For the text-containing cell, return its midpoint in (X, Y) coordinate format. 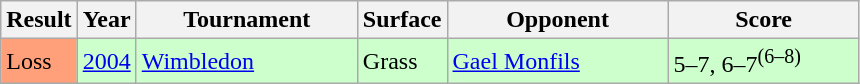
Grass (402, 62)
Opponent (558, 20)
5–7, 6–7(6–8) (764, 62)
Loss (39, 62)
Gael Monfils (558, 62)
Tournament (246, 20)
Year (106, 20)
Score (764, 20)
Wimbledon (246, 62)
Result (39, 20)
Surface (402, 20)
2004 (106, 62)
